Pinpoint the cell where the given text exists, returning its [x, y] midpoint coordinate. 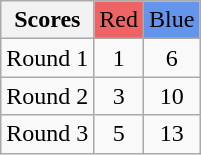
3 [119, 96]
10 [172, 96]
Round 2 [48, 96]
Round 3 [48, 134]
1 [119, 58]
Scores [48, 20]
Red [119, 20]
6 [172, 58]
Round 1 [48, 58]
5 [119, 134]
Blue [172, 20]
13 [172, 134]
